Identify which cell holds the provided text, then report its [x, y] central coordinate. 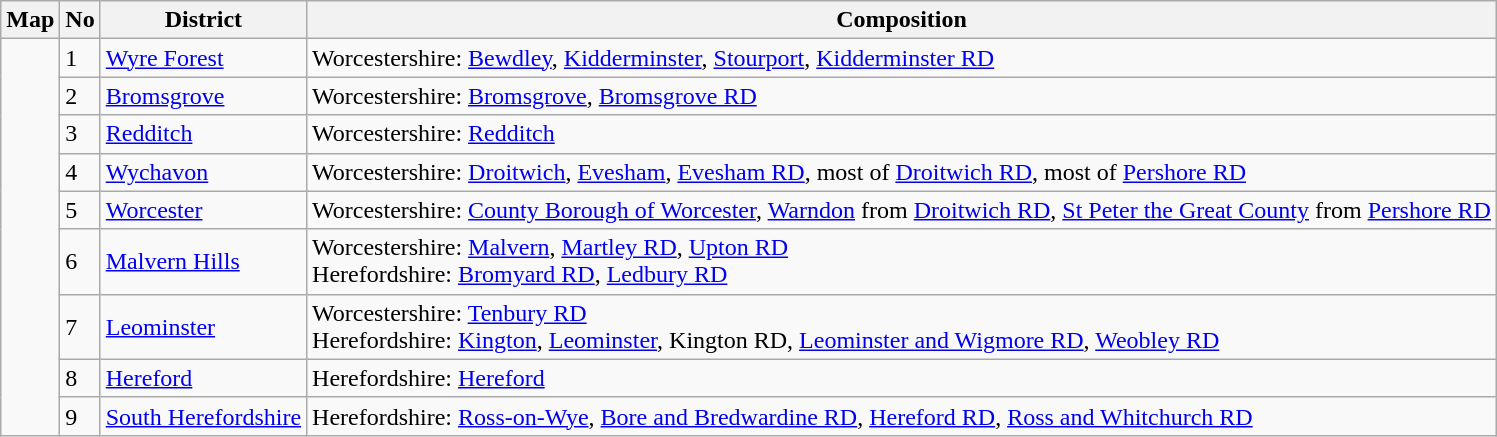
Worcestershire: Malvern, Martley RD, Upton RDHerefordshire: Bromyard RD, Ledbury RD [902, 262]
No [80, 20]
South Herefordshire [203, 416]
Malvern Hills [203, 262]
Map [30, 20]
Leominster [203, 326]
Worcestershire: Bromsgrove, Bromsgrove RD [902, 96]
2 [80, 96]
7 [80, 326]
Worcestershire: Bewdley, Kidderminster, Stourport, Kidderminster RD [902, 58]
Herefordshire: Hereford [902, 378]
Wychavon [203, 172]
9 [80, 416]
Herefordshire: Ross-on-Wye, Bore and Bredwardine RD, Hereford RD, Ross and Whitchurch RD [902, 416]
Redditch [203, 134]
Hereford [203, 378]
Composition [902, 20]
4 [80, 172]
Worcestershire: County Borough of Worcester, Warndon from Droitwich RD, St Peter the Great County from Pershore RD [902, 210]
6 [80, 262]
District [203, 20]
1 [80, 58]
5 [80, 210]
Worcester [203, 210]
Worcestershire: Redditch [902, 134]
Worcestershire: Droitwich, Evesham, Evesham RD, most of Droitwich RD, most of Pershore RD [902, 172]
Bromsgrove [203, 96]
Wyre Forest [203, 58]
3 [80, 134]
Worcestershire: Tenbury RDHerefordshire: Kington, Leominster, Kington RD, Leominster and Wigmore RD, Weobley RD [902, 326]
8 [80, 378]
